Find where the given text appears and provide that cell's center as (x, y) coordinate. 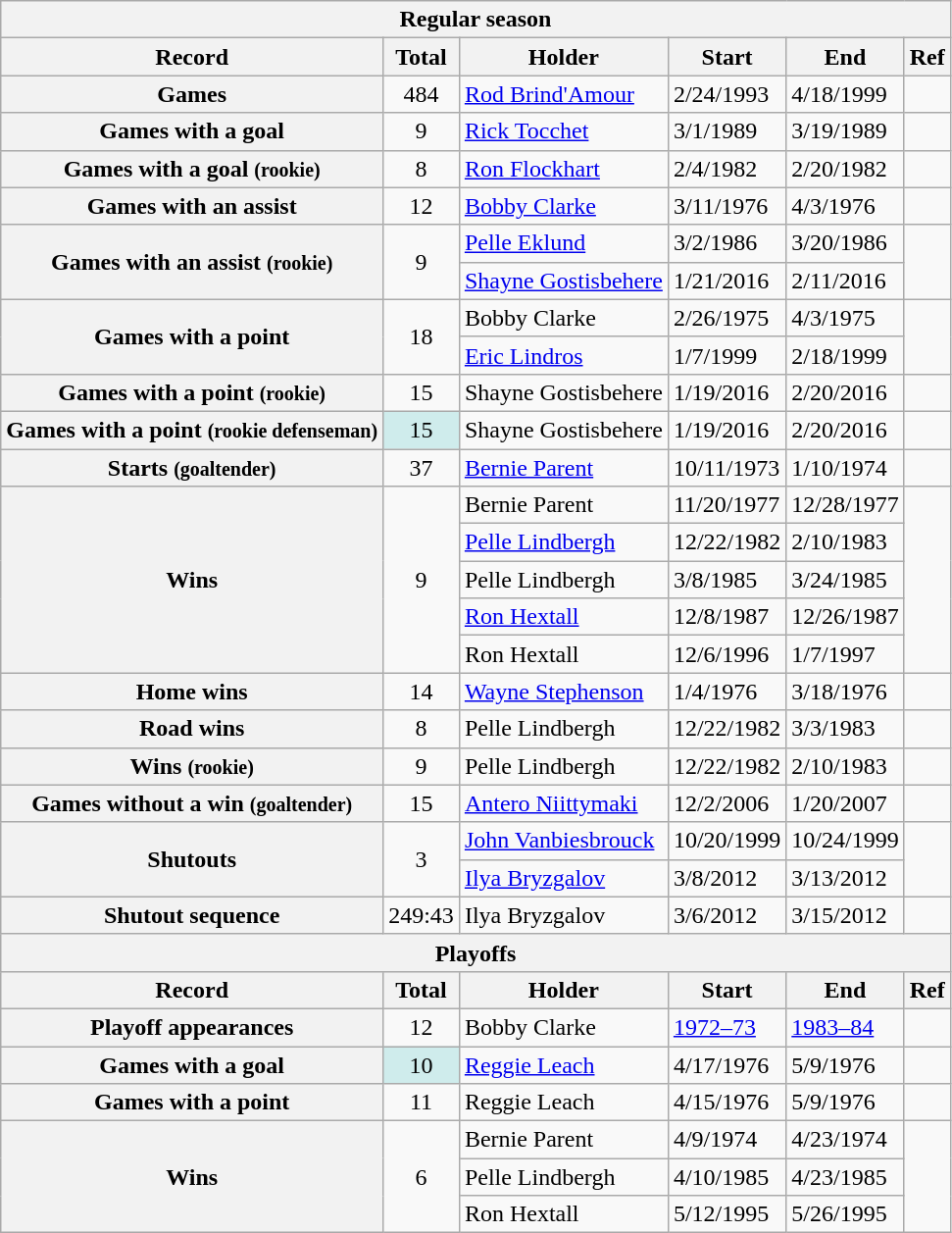
37 (422, 468)
2/18/1999 (845, 355)
Games with a point (rookie) (192, 392)
Playoffs (476, 952)
Shutout sequence (192, 915)
2/20/1982 (845, 169)
2/4/1982 (727, 169)
3/11/1976 (727, 206)
4/23/1985 (845, 1177)
1/7/1997 (845, 654)
4/3/1976 (845, 206)
1/20/2007 (845, 803)
1/4/1976 (727, 692)
Eric Lindros (563, 355)
Pelle Eklund (563, 243)
Ron Flockhart (563, 169)
5/12/1995 (727, 1214)
1972–73 (727, 1027)
3/20/1986 (845, 243)
4/10/1985 (727, 1177)
Games with an assist (rookie) (192, 262)
Games (192, 94)
3/13/2012 (845, 878)
Games with an assist (192, 206)
3/8/1985 (727, 580)
4/23/1974 (845, 1140)
10/20/1999 (727, 841)
1/21/2016 (727, 281)
Regular season (476, 20)
10/24/1999 (845, 841)
12/6/1996 (727, 654)
John Vanbiesbrouck (563, 841)
Games with a goal (rookie) (192, 169)
10/11/1973 (727, 468)
3/2/1986 (727, 243)
Home wins (192, 692)
3/1/1989 (727, 131)
2/24/1993 (727, 94)
4/17/1976 (727, 1064)
4/3/1975 (845, 318)
11 (422, 1103)
5/26/1995 (845, 1214)
1/10/1974 (845, 468)
Antero Niittymaki (563, 803)
Rick Tocchet (563, 131)
3 (422, 859)
3/8/2012 (727, 878)
484 (422, 94)
3/15/2012 (845, 915)
6 (422, 1177)
249:43 (422, 915)
12/26/1987 (845, 617)
Shutouts (192, 859)
1983–84 (845, 1027)
12/8/1987 (727, 617)
14 (422, 692)
3/18/1976 (845, 692)
2/26/1975 (727, 318)
3/19/1989 (845, 131)
11/20/1977 (727, 505)
Wins (rookie) (192, 766)
Rod Brind'Amour (563, 94)
Playoff appearances (192, 1027)
18 (422, 336)
Games without a win (goaltender) (192, 803)
4/15/1976 (727, 1103)
3/24/1985 (845, 580)
10 (422, 1064)
Starts (goaltender) (192, 468)
Road wins (192, 729)
Games with a point (rookie defenseman) (192, 430)
12/2/2006 (727, 803)
4/9/1974 (727, 1140)
Wayne Stephenson (563, 692)
3/3/1983 (845, 729)
4/18/1999 (845, 94)
3/6/2012 (727, 915)
12/28/1977 (845, 505)
1/7/1999 (727, 355)
2/11/2016 (845, 281)
